Provide the (X, Y) coordinate of the cell's center where the given text is located.  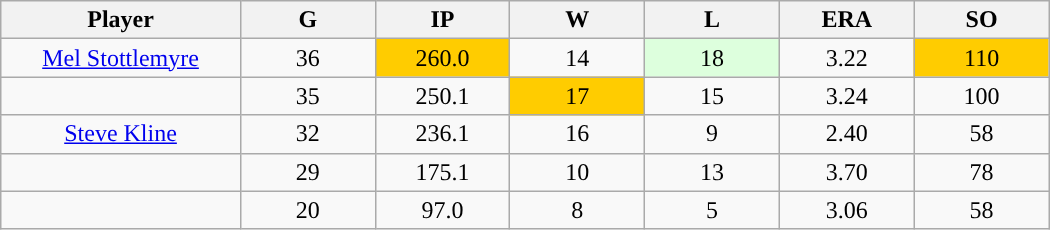
14 (578, 58)
15 (712, 96)
2.40 (846, 134)
175.1 (442, 172)
78 (982, 172)
3.70 (846, 172)
10 (578, 172)
ERA (846, 20)
L (712, 20)
110 (982, 58)
G (308, 20)
250.1 (442, 96)
29 (308, 172)
16 (578, 134)
3.24 (846, 96)
32 (308, 134)
100 (982, 96)
3.22 (846, 58)
SO (982, 20)
36 (308, 58)
8 (578, 210)
Mel Stottlemyre (121, 58)
260.0 (442, 58)
17 (578, 96)
IP (442, 20)
18 (712, 58)
13 (712, 172)
97.0 (442, 210)
236.1 (442, 134)
35 (308, 96)
3.06 (846, 210)
Player (121, 20)
9 (712, 134)
Steve Kline (121, 134)
5 (712, 210)
20 (308, 210)
W (578, 20)
